Capture the cell that displays the provided text and extract its [x, y] central coordinate. 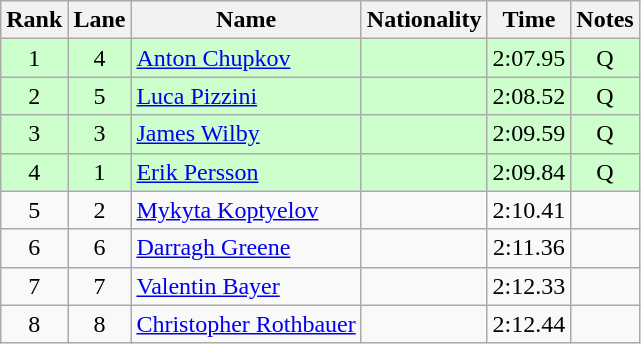
2:12.44 [529, 324]
2:11.36 [529, 248]
Rank [34, 20]
James Wilby [246, 134]
Darragh Greene [246, 248]
Notes [605, 20]
Name [246, 20]
Valentin Bayer [246, 286]
2:09.59 [529, 134]
2:07.95 [529, 58]
Erik Persson [246, 172]
Christopher Rothbauer [246, 324]
Nationality [424, 20]
Mykyta Koptyelov [246, 210]
Anton Chupkov [246, 58]
2:12.33 [529, 286]
Lane [100, 20]
2:10.41 [529, 210]
2:09.84 [529, 172]
Luca Pizzini [246, 96]
Time [529, 20]
2:08.52 [529, 96]
